Find where the given text appears and provide that cell's center as [X, Y] coordinate. 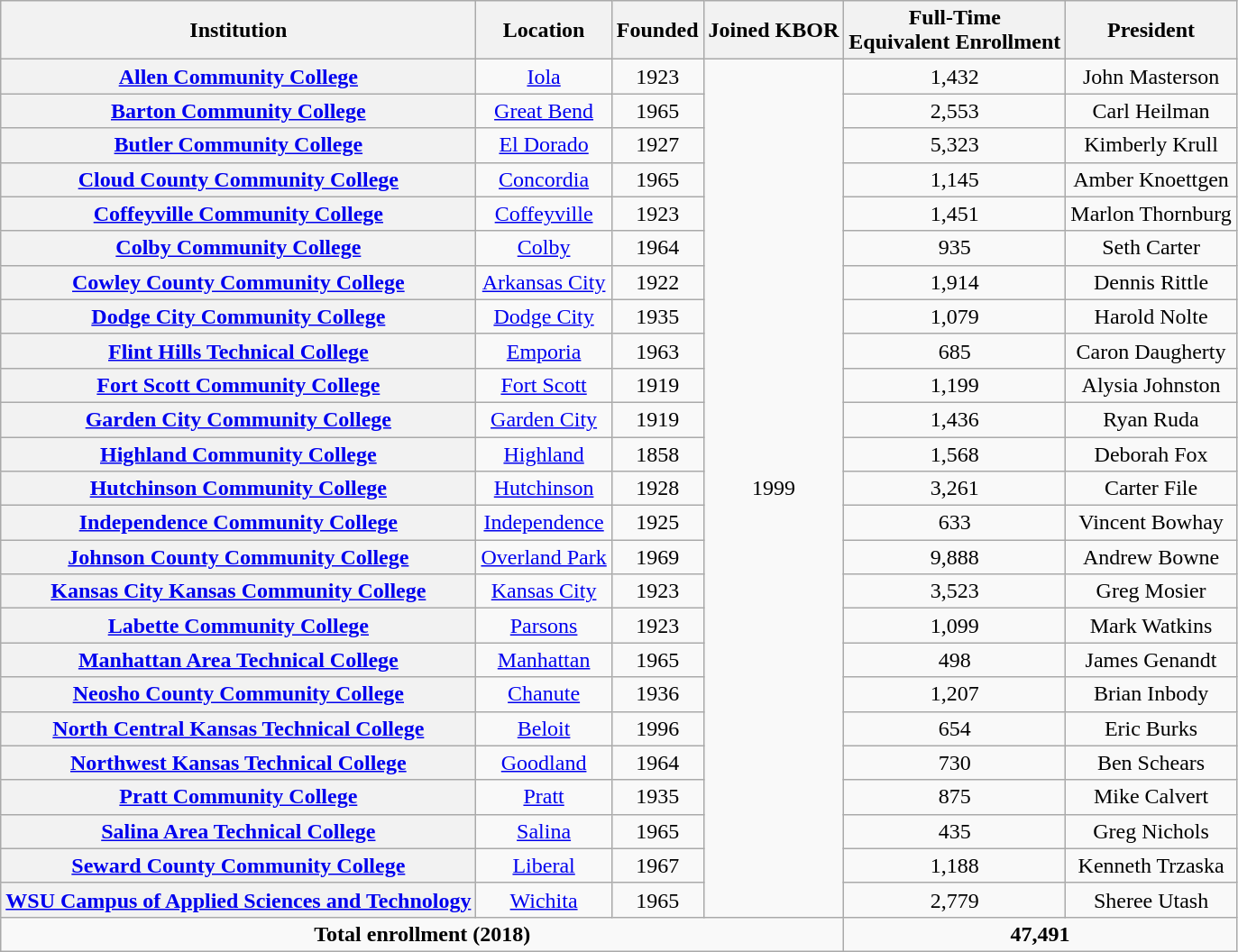
Kenneth Trzaska [1151, 865]
Eric Burks [1151, 728]
Deborah Fox [1151, 453]
435 [955, 831]
Manhattan Area Technical College [238, 660]
Highland [544, 453]
1936 [657, 694]
1,199 [955, 385]
Mike Calvert [1151, 797]
Garden City Community College [238, 419]
2,553 [955, 111]
El Dorado [544, 145]
5,323 [955, 145]
1,207 [955, 694]
2,779 [955, 900]
Alysia Johnston [1151, 385]
1922 [657, 282]
1,436 [955, 419]
Fort Scott Community College [238, 385]
1,079 [955, 316]
Concordia [544, 179]
Total enrollment (2018) [422, 934]
Kansas City Kansas Community College [238, 591]
North Central Kansas Technical College [238, 728]
1963 [657, 351]
1,188 [955, 865]
Colby [544, 248]
Allen Community College [238, 77]
Independence [544, 523]
Ryan Ruda [1151, 419]
Johnson County Community College [238, 557]
730 [955, 763]
935 [955, 248]
Butler Community College [238, 145]
Marlon Thornburg [1151, 214]
Seth Carter [1151, 248]
Flint Hills Technical College [238, 351]
Liberal [544, 865]
Institution [238, 31]
Brian Inbody [1151, 694]
3,523 [955, 591]
3,261 [955, 489]
James Genandt [1151, 660]
Pratt Community College [238, 797]
9,888 [955, 557]
1,568 [955, 453]
Andrew Bowne [1151, 557]
Independence Community College [238, 523]
Wichita [544, 900]
Full-TimeEquivalent Enrollment [955, 31]
Joined KBOR [774, 31]
1,432 [955, 77]
Parsons [544, 626]
1969 [657, 557]
Dodge City [544, 316]
Carl Heilman [1151, 111]
1927 [657, 145]
1,451 [955, 214]
Overland Park [544, 557]
Coffeyville [544, 214]
Founded [657, 31]
Greg Nichols [1151, 831]
1,145 [955, 179]
1967 [657, 865]
Garden City [544, 419]
654 [955, 728]
Hutchinson [544, 489]
Iola [544, 77]
WSU Campus of Applied Sciences and Technology [238, 900]
Ben Schears [1151, 763]
1,099 [955, 626]
1,914 [955, 282]
Highland Community College [238, 453]
Greg Mosier [1151, 591]
Mark Watkins [1151, 626]
Labette Community College [238, 626]
Hutchinson Community College [238, 489]
Vincent Bowhay [1151, 523]
Kimberly Krull [1151, 145]
Harold Nolte [1151, 316]
47,491 [1041, 934]
Colby Community College [238, 248]
Beloit [544, 728]
Manhattan [544, 660]
Amber Knoettgen [1151, 179]
633 [955, 523]
Dodge City Community College [238, 316]
Cowley County Community College [238, 282]
Salina [544, 831]
498 [955, 660]
1999 [774, 489]
Kansas City [544, 591]
Emporia [544, 351]
President [1151, 31]
Salina Area Technical College [238, 831]
Barton Community College [238, 111]
Northwest Kansas Technical College [238, 763]
Sheree Utash [1151, 900]
Arkansas City [544, 282]
875 [955, 797]
Fort Scott [544, 385]
Pratt [544, 797]
Seward County Community College [238, 865]
1858 [657, 453]
Dennis Rittle [1151, 282]
Caron Daugherty [1151, 351]
1928 [657, 489]
Great Bend [544, 111]
Location [544, 31]
1925 [657, 523]
685 [955, 351]
1996 [657, 728]
Carter File [1151, 489]
Chanute [544, 694]
Goodland [544, 763]
John Masterson [1151, 77]
Neosho County Community College [238, 694]
Cloud County Community College [238, 179]
Coffeyville Community College [238, 214]
